Capture the cell that displays the provided text and extract its [x, y] central coordinate. 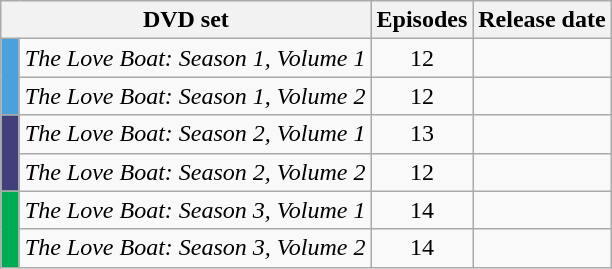
The Love Boat: Season 2, Volume 2 [195, 172]
The Love Boat: Season 2, Volume 1 [195, 134]
13 [422, 134]
The Love Boat: Season 1, Volume 2 [195, 96]
The Love Boat: Season 3, Volume 2 [195, 248]
DVD set [186, 20]
Episodes [422, 20]
The Love Boat: Season 1, Volume 1 [195, 58]
Release date [542, 20]
The Love Boat: Season 3, Volume 1 [195, 210]
